Return (x, y) of the center of cell containing provided text 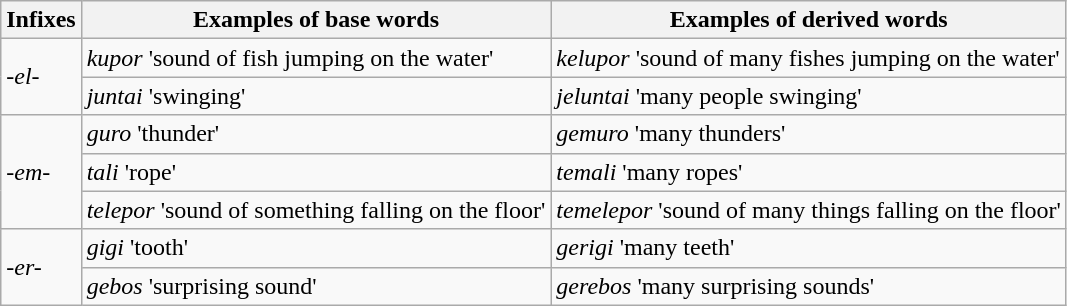
temali 'many ropes' (809, 172)
Infixes (41, 20)
Examples of base words (316, 20)
jeluntai 'many people swinging' (809, 96)
juntai 'swinging' (316, 96)
tali 'rope' (316, 172)
gebos 'surprising sound' (316, 286)
temelepor 'sound of many things falling on the floor' (809, 210)
gerebos 'many surprising sounds' (809, 286)
telepor 'sound of something falling on the floor' (316, 210)
guro 'thunder' (316, 134)
Examples of derived words (809, 20)
gigi 'tooth' (316, 248)
-er- (41, 267)
kelupor 'sound of many fishes jumping on the water' (809, 58)
-em- (41, 172)
kupor 'sound of fish jumping on the water' (316, 58)
gerigi 'many teeth' (809, 248)
gemuro 'many thunders' (809, 134)
-el- (41, 77)
